Search for the cell housing the specified text and yield its [x, y] center coordinate. 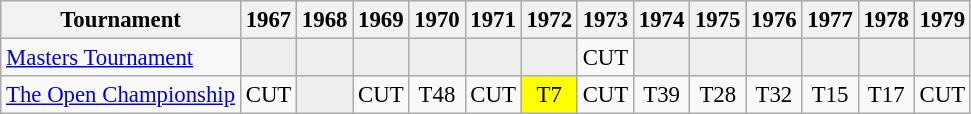
T17 [886, 95]
T48 [437, 95]
1971 [493, 20]
1974 [661, 20]
1970 [437, 20]
1977 [830, 20]
1968 [325, 20]
T15 [830, 95]
1978 [886, 20]
1969 [381, 20]
1979 [942, 20]
The Open Championship [121, 95]
Tournament [121, 20]
1975 [718, 20]
1967 [268, 20]
T32 [774, 95]
1972 [549, 20]
T28 [718, 95]
1973 [605, 20]
1976 [774, 20]
T39 [661, 95]
T7 [549, 95]
Masters Tournament [121, 58]
